Determine the [X, Y] coordinate at the center of the cell enclosing the given text.  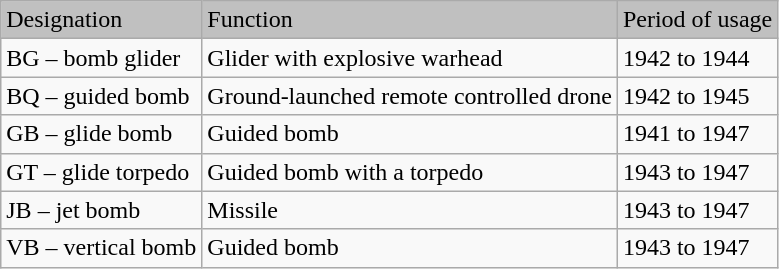
Designation [102, 20]
JB – jet bomb [102, 210]
Ground-launched remote controlled drone [410, 96]
GT – glide torpedo [102, 172]
BQ – guided bomb [102, 96]
GB – glide bomb [102, 134]
VB – vertical bomb [102, 248]
1941 to 1947 [697, 134]
Glider with explosive warhead [410, 58]
BG – bomb glider [102, 58]
1942 to 1944 [697, 58]
1942 to 1945 [697, 96]
Guided bomb with a torpedo [410, 172]
Period of usage [697, 20]
Missile [410, 210]
Function [410, 20]
